Provide the [X, Y] coordinate of the cell's center where the given text is located.  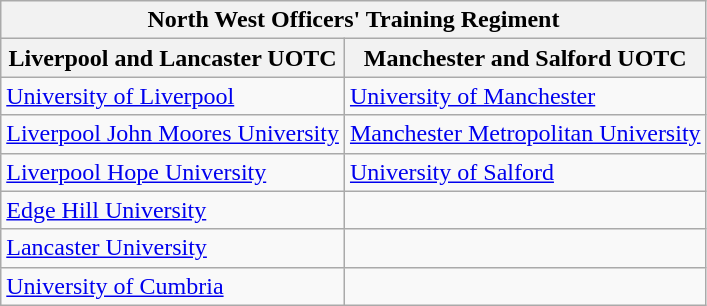
North West Officers' Training Regiment [354, 20]
Liverpool John Moores University [173, 134]
Manchester and Salford UOTC [525, 58]
Liverpool Hope University [173, 172]
University of Cumbria [173, 286]
University of Liverpool [173, 96]
University of Salford [525, 172]
Manchester Metropolitan University [525, 134]
University of Manchester [525, 96]
Lancaster University [173, 248]
Liverpool and Lancaster UOTC [173, 58]
Edge Hill University [173, 210]
